Pinpoint the cell where the given text exists, returning its [X, Y] midpoint coordinate. 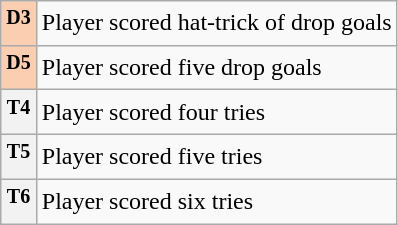
T4 [19, 112]
Player scored five tries [216, 156]
Player scored hat-trick of drop goals [216, 24]
D5 [19, 68]
Player scored four tries [216, 112]
T6 [19, 202]
T5 [19, 156]
Player scored five drop goals [216, 68]
D3 [19, 24]
Player scored six tries [216, 202]
